Find where the given text appears and provide that cell's center as [x, y] coordinate. 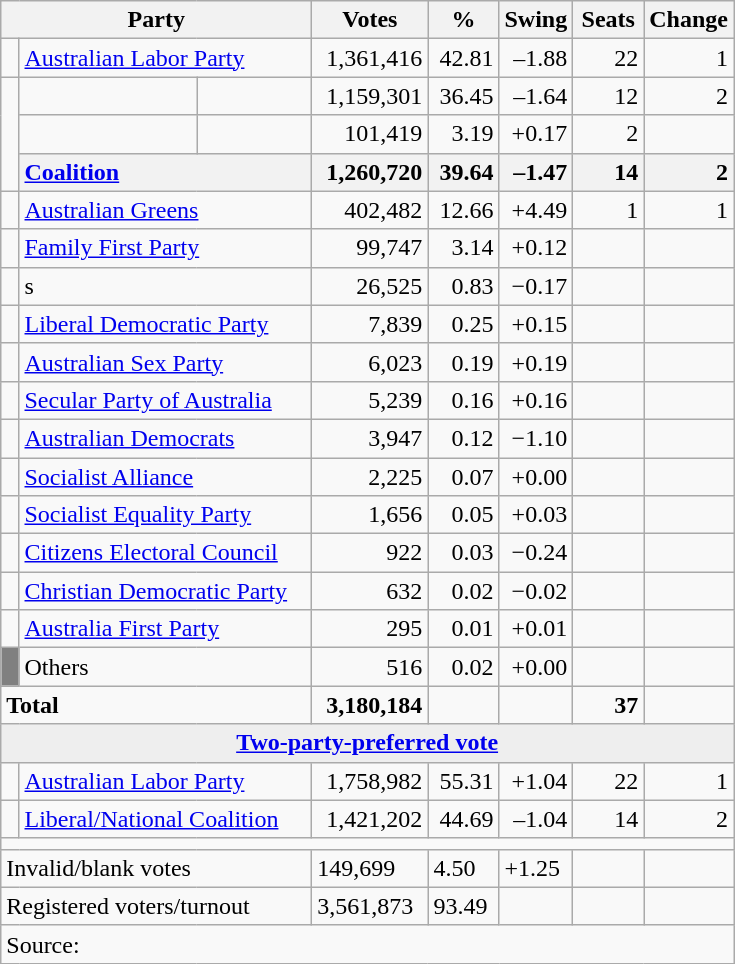
Party [156, 20]
+1.04 [536, 781]
0.03 [464, 553]
3.19 [464, 134]
Liberal Democratic Party [166, 324]
3,180,184 [370, 705]
3,561,873 [370, 906]
0.16 [464, 400]
Change [689, 20]
93.49 [464, 906]
+1.25 [536, 868]
1,361,416 [370, 58]
Total [156, 705]
Australia First Party [166, 629]
Two-party-preferred vote [368, 743]
5,239 [370, 400]
Secular Party of Australia [166, 400]
−1.10 [536, 438]
Family First Party [166, 248]
+0.01 [536, 629]
402,482 [370, 210]
7,839 [370, 324]
+0.19 [536, 362]
0.07 [464, 477]
3.14 [464, 248]
3,947 [370, 438]
Socialist Alliance [166, 477]
1,159,301 [370, 96]
55.31 [464, 781]
0.83 [464, 286]
37 [608, 705]
+0.15 [536, 324]
Liberal/National Coalition [166, 819]
1,421,202 [370, 819]
0.19 [464, 362]
–1.88 [536, 58]
−0.17 [536, 286]
0.05 [464, 515]
149,699 [370, 868]
Swing [536, 20]
42.81 [464, 58]
s [166, 286]
Source: [368, 944]
0.12 [464, 438]
295 [370, 629]
0.01 [464, 629]
99,747 [370, 248]
6,023 [370, 362]
Christian Democratic Party [166, 591]
516 [370, 667]
36.45 [464, 96]
101,419 [370, 134]
Australian Democrats [166, 438]
12 [608, 96]
+0.03 [536, 515]
Socialist Equality Party [166, 515]
922 [370, 553]
Votes [370, 20]
−0.02 [536, 591]
+0.12 [536, 248]
–1.47 [536, 172]
Coalition [166, 172]
−0.24 [536, 553]
Australian Greens [166, 210]
Others [166, 667]
1,758,982 [370, 781]
4.50 [464, 868]
Seats [608, 20]
+0.17 [536, 134]
1,656 [370, 515]
% [464, 20]
12.66 [464, 210]
44.69 [464, 819]
0.25 [464, 324]
+0.16 [536, 400]
Citizens Electoral Council [166, 553]
Australian Sex Party [166, 362]
+4.49 [536, 210]
2,225 [370, 477]
Invalid/blank votes [156, 868]
1,260,720 [370, 172]
632 [370, 591]
–1.64 [536, 96]
Registered voters/turnout [156, 906]
26,525 [370, 286]
–1.04 [536, 819]
39.64 [464, 172]
